Pinpoint the cell where the given text exists, returning its [X, Y] midpoint coordinate. 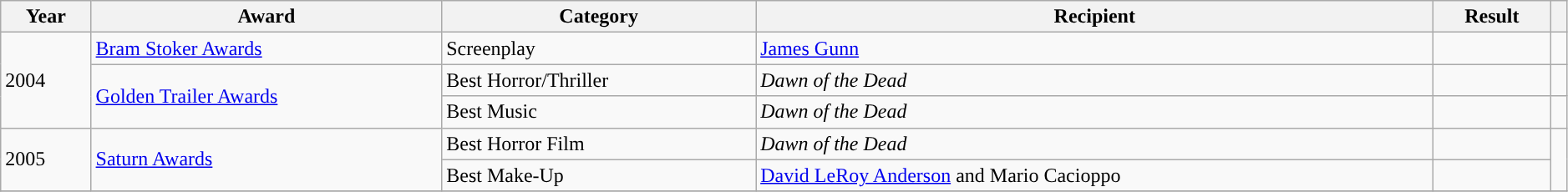
Screenplay [599, 48]
James Gunn [1094, 48]
Golden Trailer Awards [266, 96]
Best Music [599, 112]
Best Horror Film [599, 144]
Saturn Awards [266, 159]
Category [599, 17]
Bram Stoker Awards [266, 48]
Result [1492, 17]
Best Horror/Thriller [599, 80]
Year [46, 17]
2005 [46, 159]
Recipient [1094, 17]
Best Make-Up [599, 175]
2004 [46, 80]
David LeRoy Anderson and Mario Cacioppo [1094, 175]
Award [266, 17]
